Search for the cell housing the specified text and yield its [x, y] center coordinate. 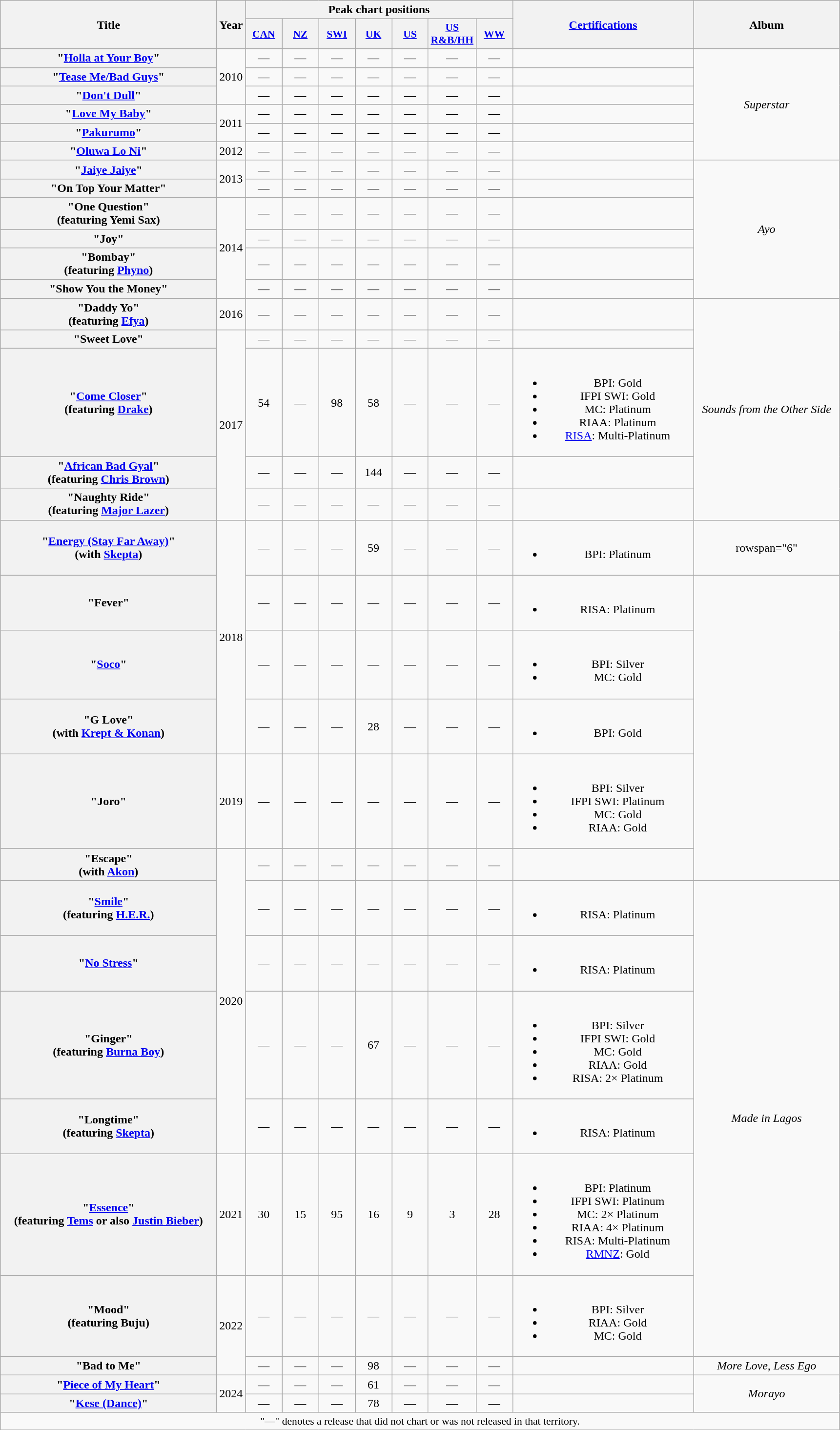
"No Stress" [108, 963]
"Tease Me/Bad Guys" [108, 77]
BPI: Platinum [603, 548]
"Kese (Dance)" [108, 1403]
78 [374, 1403]
Year [231, 24]
"Show You the Money" [108, 289]
Certifications [603, 24]
Title [108, 24]
WW [494, 34]
BPI: Gold [603, 726]
"Holla at Your Boy" [108, 58]
"Daddy Yo" (featuring Efya) [108, 314]
Ayo [766, 229]
"Joro" [108, 801]
2022 [231, 1325]
CAN [264, 34]
"Jaiye Jaiye" [108, 169]
UK [374, 34]
2021 [231, 1215]
SWI [337, 34]
"Piece of My Heart" [108, 1385]
3 [452, 1215]
54 [264, 402]
"Oluwa Lo Ni" [108, 151]
"Essence"(featuring Tems or also Justin Bieber) [108, 1215]
BPI: SilverIFPI SWI: PlatinumMC: GoldRIAA: Gold [603, 801]
Morayo [766, 1394]
"Bad to Me" [108, 1366]
61 [374, 1385]
"Smile"(featuring H.E.R.) [108, 908]
USR&B/HH [452, 34]
BPI: SilverIFPI SWI: GoldMC: GoldRIAA: GoldRISA: 2× Platinum [603, 1045]
"Sweet Love" [108, 339]
15 [301, 1215]
US [410, 34]
2016 [231, 314]
"Pakurumo" [108, 132]
BPI: PlatinumIFPI SWI: PlatinumMC: 2× PlatinumRIAA: 4× PlatinumRISA: Multi-PlatinumRMNZ: Gold [603, 1215]
95 [337, 1215]
BPI: GoldIFPI SWI: GoldMC: PlatinumRIAA: PlatinumRISA: Multi-Platinum [603, 402]
Sounds from the Other Side [766, 409]
2020 [231, 1001]
"One Question"(featuring Yemi Sax) [108, 213]
More Love, Less Ego [766, 1366]
BPI: SilverRIAA: GoldMC: Gold [603, 1316]
"—" denotes a release that did not chart or was not released in that territory. [420, 1421]
58 [374, 402]
Peak chart positions [379, 10]
Made in Lagos [766, 1118]
2017 [231, 425]
67 [374, 1045]
2018 [231, 637]
"G Love"(with Krept & Konan) [108, 726]
"Come Closer"(featuring Drake) [108, 402]
"Longtime"(featuring Skepta) [108, 1127]
NZ [301, 34]
2019 [231, 801]
2024 [231, 1394]
2012 [231, 151]
59 [374, 548]
"Don't Dull" [108, 95]
BPI: SilverMC: Gold [603, 664]
9 [410, 1215]
"Energy (Stay Far Away)"(with Skepta) [108, 548]
"Ginger"(featuring Burna Boy) [108, 1045]
"On Top Your Matter" [108, 188]
Superstar [766, 104]
"Fever" [108, 602]
"Joy" [108, 239]
30 [264, 1215]
"Bombay" (featuring Phyno) [108, 264]
"Mood"(featuring Buju) [108, 1316]
"Naughty Ride"(featuring Major Lazer) [108, 504]
"African Bad Gyal"(featuring Chris Brown) [108, 473]
"Soco" [108, 664]
"Love My Baby" [108, 114]
16 [374, 1215]
144 [374, 473]
2011 [231, 123]
2014 [231, 248]
"Escape"(with Akon) [108, 864]
Album [766, 24]
rowspan="6" [766, 548]
2010 [231, 77]
2013 [231, 179]
